Find where the given text appears and provide that cell's center as (X, Y) coordinate. 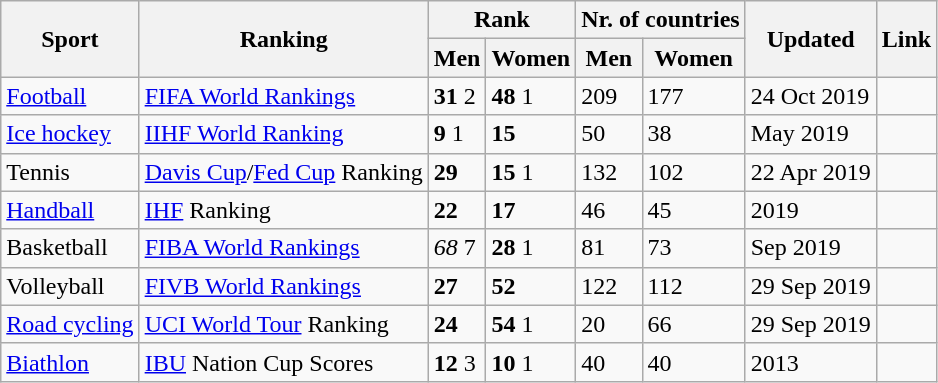
15 1 (531, 172)
52 (531, 286)
31 2 (457, 96)
Rank (502, 20)
73 (694, 248)
66 (694, 324)
12 3 (457, 362)
24 (457, 324)
22 (457, 210)
FIBA World Rankings (284, 248)
29 (457, 172)
9 1 (457, 134)
Biathlon (70, 362)
22 Apr 2019 (810, 172)
2019 (810, 210)
Davis Cup/Fed Cup Ranking (284, 172)
Volleyball (70, 286)
Basketball (70, 248)
38 (694, 134)
Ranking (284, 39)
Football (70, 96)
122 (609, 286)
IBU Nation Cup Scores (284, 362)
20 (609, 324)
Sport (70, 39)
FIFA World Rankings (284, 96)
50 (609, 134)
28 1 (531, 248)
17 (531, 210)
46 (609, 210)
IIHF World Ranking (284, 134)
IHF Ranking (284, 210)
UCI World Tour Ranking (284, 324)
81 (609, 248)
68 7 (457, 248)
Link (906, 39)
Nr. of countries (661, 20)
209 (609, 96)
Road cycling (70, 324)
27 (457, 286)
Updated (810, 39)
Ice hockey (70, 134)
Sep 2019 (810, 248)
Handball (70, 210)
45 (694, 210)
177 (694, 96)
10 1 (531, 362)
112 (694, 286)
May 2019 (810, 134)
54 1 (531, 324)
102 (694, 172)
FIVB World Rankings (284, 286)
132 (609, 172)
15 (531, 134)
48 1 (531, 96)
Tennis (70, 172)
24 Oct 2019 (810, 96)
2013 (810, 362)
